Pinpoint the cell where the given text exists, returning its [X, Y] midpoint coordinate. 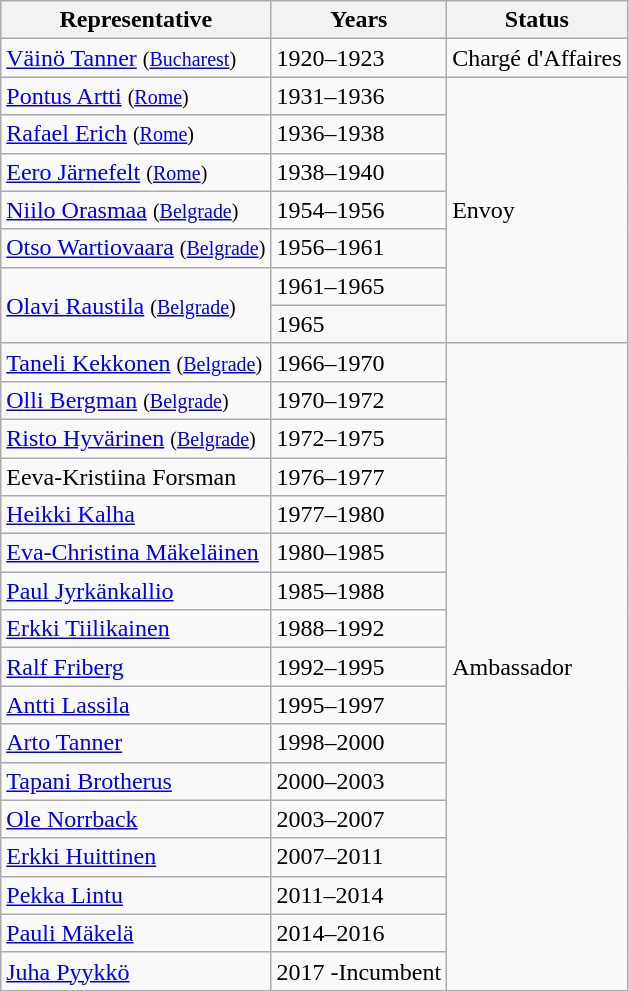
1988–1992 [359, 629]
Erkki Huittinen [136, 857]
1992–1995 [359, 667]
1985–1988 [359, 591]
Eero Järnefelt (Rome) [136, 172]
Status [537, 20]
Niilo Orasmaa (Belgrade) [136, 210]
Tapani Brotherus [136, 781]
Väinö Tanner (Bucharest) [136, 58]
2014–2016 [359, 933]
1938–1940 [359, 172]
2000–2003 [359, 781]
Pekka Lintu [136, 895]
1931–1936 [359, 96]
2011–2014 [359, 895]
Antti Lassila [136, 705]
Arto Tanner [136, 743]
Otso Wartiovaara (Belgrade) [136, 248]
Pontus Artti (Rome) [136, 96]
Pauli Mäkelä [136, 933]
Rafael Erich (Rome) [136, 134]
Ralf Friberg [136, 667]
Ambassador [537, 666]
Representative [136, 20]
Eeva-Kristiina Forsman [136, 477]
2017 -Incumbent [359, 971]
Ole Norrback [136, 819]
Erkki Tiilikainen [136, 629]
Paul Jyrkänkallio [136, 591]
1965 [359, 324]
Heikki Kalha [136, 515]
1976–1977 [359, 477]
1995–1997 [359, 705]
1961–1965 [359, 286]
Olavi Raustila (Belgrade) [136, 305]
2007–2011 [359, 857]
1972–1975 [359, 438]
1980–1985 [359, 553]
Juha Pyykkö [136, 971]
Taneli Kekkonen (Belgrade) [136, 362]
Chargé d'Affaires [537, 58]
Eva-Christina Mäkeläinen [136, 553]
Years [359, 20]
1966–1970 [359, 362]
1970–1972 [359, 400]
1920–1923 [359, 58]
1956–1961 [359, 248]
1936–1938 [359, 134]
1977–1980 [359, 515]
Risto Hyvärinen (Belgrade) [136, 438]
2003–2007 [359, 819]
Envoy [537, 210]
Olli Bergman (Belgrade) [136, 400]
1998–2000 [359, 743]
1954–1956 [359, 210]
